Search for the cell housing the specified text and yield its (x, y) center coordinate. 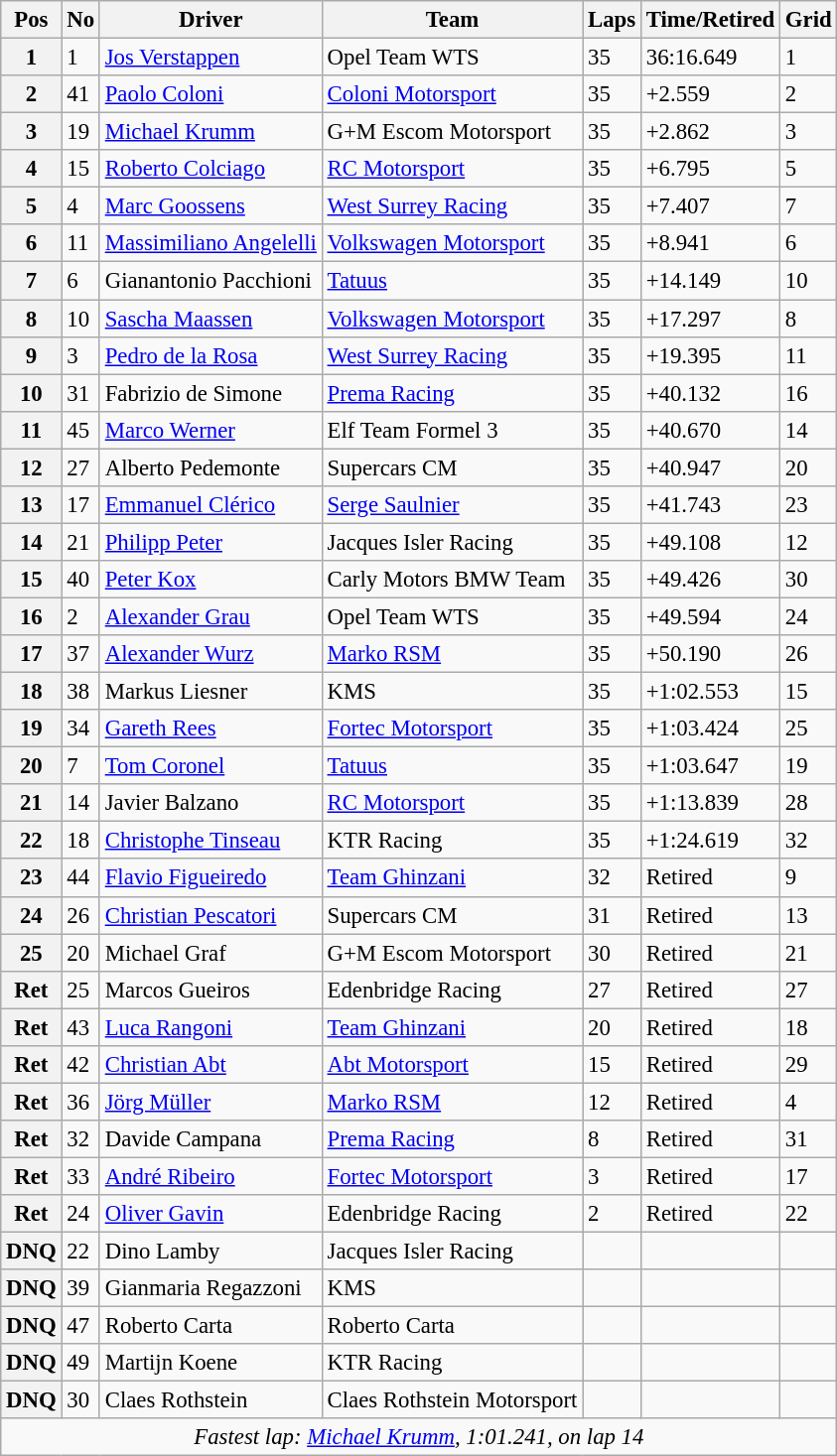
Jos Verstappen (210, 58)
+17.297 (710, 319)
Serge Saulnier (452, 505)
Davide Campana (210, 1139)
+14.149 (710, 281)
Claes Rothstein (210, 1400)
No (80, 20)
36 (80, 1102)
39 (80, 1288)
Gianmaria Regazzoni (210, 1288)
Laps (612, 20)
Coloni Motorsport (452, 94)
Jörg Müller (210, 1102)
+49.426 (710, 580)
+1:03.647 (710, 766)
Luca Rangoni (210, 1027)
Roberto Colciago (210, 169)
Emmanuel Clérico (210, 505)
34 (80, 728)
Team (452, 20)
Driver (210, 20)
Christian Pescatori (210, 915)
44 (80, 878)
Marc Goossens (210, 206)
Tom Coronel (210, 766)
André Ribeiro (210, 1176)
Alexander Grau (210, 616)
36:16.649 (710, 58)
+40.947 (710, 467)
Michael Krumm (210, 132)
Pos (32, 20)
Javier Balzano (210, 803)
47 (80, 1326)
Michael Graf (210, 953)
Oliver Gavin (210, 1214)
+2.862 (710, 132)
Christophe Tinseau (210, 841)
Markus Liesner (210, 692)
Claes Rothstein Motorsport (452, 1400)
+41.743 (710, 505)
+7.407 (710, 206)
40 (80, 580)
+19.395 (710, 355)
Peter Kox (210, 580)
37 (80, 654)
Gianantonio Pacchioni (210, 281)
+49.594 (710, 616)
Massimiliano Angelelli (210, 243)
49 (80, 1363)
38 (80, 692)
Sascha Maassen (210, 319)
43 (80, 1027)
Fabrizio de Simone (210, 393)
41 (80, 94)
+1:13.839 (710, 803)
+1:03.424 (710, 728)
Elf Team Formel 3 (452, 430)
+40.670 (710, 430)
Dino Lamby (210, 1252)
+1:24.619 (710, 841)
45 (80, 430)
28 (808, 803)
Abt Motorsport (452, 1065)
+6.795 (710, 169)
Marco Werner (210, 430)
Pedro de la Rosa (210, 355)
Grid (808, 20)
Carly Motors BMW Team (452, 580)
42 (80, 1065)
Philipp Peter (210, 542)
Alexander Wurz (210, 654)
+49.108 (710, 542)
Time/Retired (710, 20)
Alberto Pedemonte (210, 467)
Martijn Koene (210, 1363)
+50.190 (710, 654)
+2.559 (710, 94)
29 (808, 1065)
+8.941 (710, 243)
Flavio Figueiredo (210, 878)
+40.132 (710, 393)
Paolo Coloni (210, 94)
Gareth Rees (210, 728)
+1:02.553 (710, 692)
Marcos Gueiros (210, 990)
33 (80, 1176)
Christian Abt (210, 1065)
